Output the (x, y) coordinate of the center of the cell containing the given text.  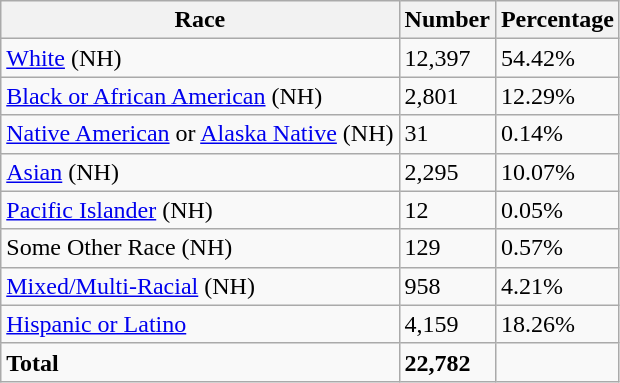
0.14% (557, 134)
Pacific Islander (NH) (200, 210)
54.42% (557, 58)
2,295 (447, 172)
0.05% (557, 210)
12.29% (557, 96)
31 (447, 134)
Percentage (557, 20)
10.07% (557, 172)
Some Other Race (NH) (200, 248)
22,782 (447, 362)
Total (200, 362)
4.21% (557, 286)
129 (447, 248)
958 (447, 286)
Hispanic or Latino (200, 324)
Mixed/Multi-Racial (NH) (200, 286)
18.26% (557, 324)
Race (200, 20)
Number (447, 20)
White (NH) (200, 58)
Native American or Alaska Native (NH) (200, 134)
0.57% (557, 248)
12 (447, 210)
Asian (NH) (200, 172)
12,397 (447, 58)
Black or African American (NH) (200, 96)
4,159 (447, 324)
2,801 (447, 96)
